From the cell containing the given text, extract its center point as (X, Y) coordinate. 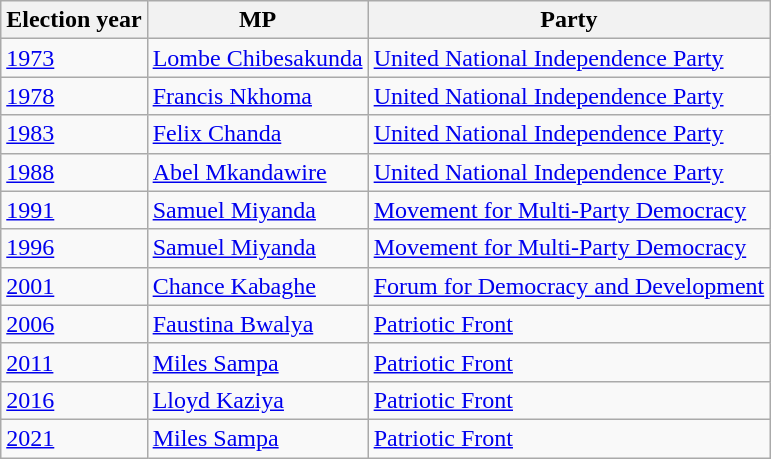
Lombe Chibesakunda (258, 58)
Felix Chanda (258, 134)
Forum for Democracy and Development (569, 286)
2016 (74, 400)
1996 (74, 248)
1983 (74, 134)
MP (258, 20)
1978 (74, 96)
2011 (74, 362)
2021 (74, 438)
Faustina Bwalya (258, 324)
1988 (74, 172)
2006 (74, 324)
Party (569, 20)
1991 (74, 210)
Election year (74, 20)
2001 (74, 286)
Lloyd Kaziya (258, 400)
Abel Mkandawire (258, 172)
1973 (74, 58)
Chance Kabaghe (258, 286)
Francis Nkhoma (258, 96)
